Pinpoint the cell where the given text exists, returning its [X, Y] midpoint coordinate. 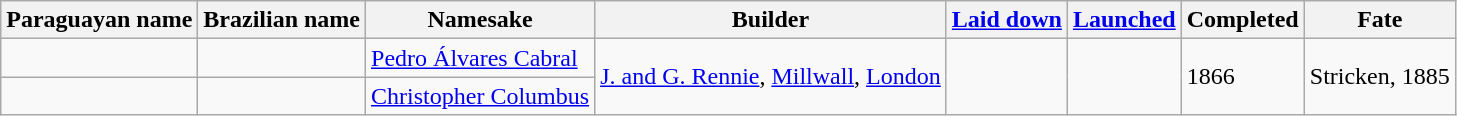
J. and G. Rennie, Millwall, London [771, 77]
Completed [1242, 20]
Stricken, 1885 [1380, 77]
Laid down [1006, 20]
Brazilian name [282, 20]
Launched [1124, 20]
1866 [1242, 77]
Namesake [480, 20]
Paraguayan name [100, 20]
Builder [771, 20]
Pedro Álvares Cabral [480, 58]
Fate [1380, 20]
Christopher Columbus [480, 96]
